Detect which cell encompasses the target text, then output its [x, y] center coordinate. 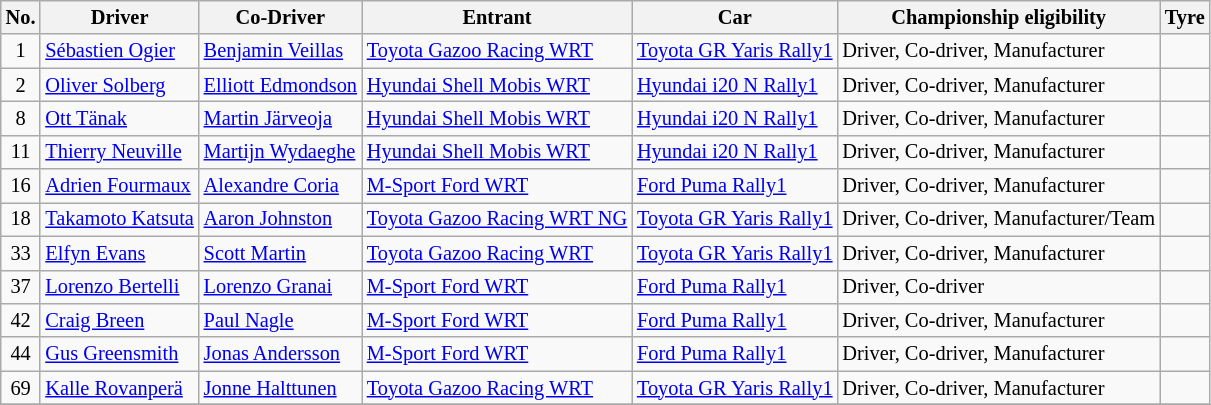
Sébastien Ogier [119, 51]
Championship eligibility [998, 17]
Paul Nagle [280, 320]
Takamoto Katsuta [119, 219]
Aaron Johnston [280, 219]
Benjamin Veillas [280, 51]
Lorenzo Granai [280, 287]
18 [21, 219]
Kalle Rovanperä [119, 388]
Driver, Co-driver, Manufacturer/Team [998, 219]
Lorenzo Bertelli [119, 287]
Driver [119, 17]
Entrant [497, 17]
Driver, Co-driver [998, 287]
Jonas Andersson [280, 354]
Elliott Edmondson [280, 85]
Elfyn Evans [119, 253]
Car [734, 17]
Martin Järveoja [280, 118]
Adrien Fourmaux [119, 186]
Craig Breen [119, 320]
42 [21, 320]
1 [21, 51]
33 [21, 253]
11 [21, 152]
8 [21, 118]
Thierry Neuville [119, 152]
Alexandre Coria [280, 186]
Toyota Gazoo Racing WRT NG [497, 219]
Co-Driver [280, 17]
Scott Martin [280, 253]
No. [21, 17]
44 [21, 354]
69 [21, 388]
16 [21, 186]
Oliver Solberg [119, 85]
Ott Tänak [119, 118]
Tyre [1185, 17]
2 [21, 85]
Martijn Wydaeghe [280, 152]
Jonne Halttunen [280, 388]
37 [21, 287]
Gus Greensmith [119, 354]
